Return (x, y) of the center of cell containing provided text 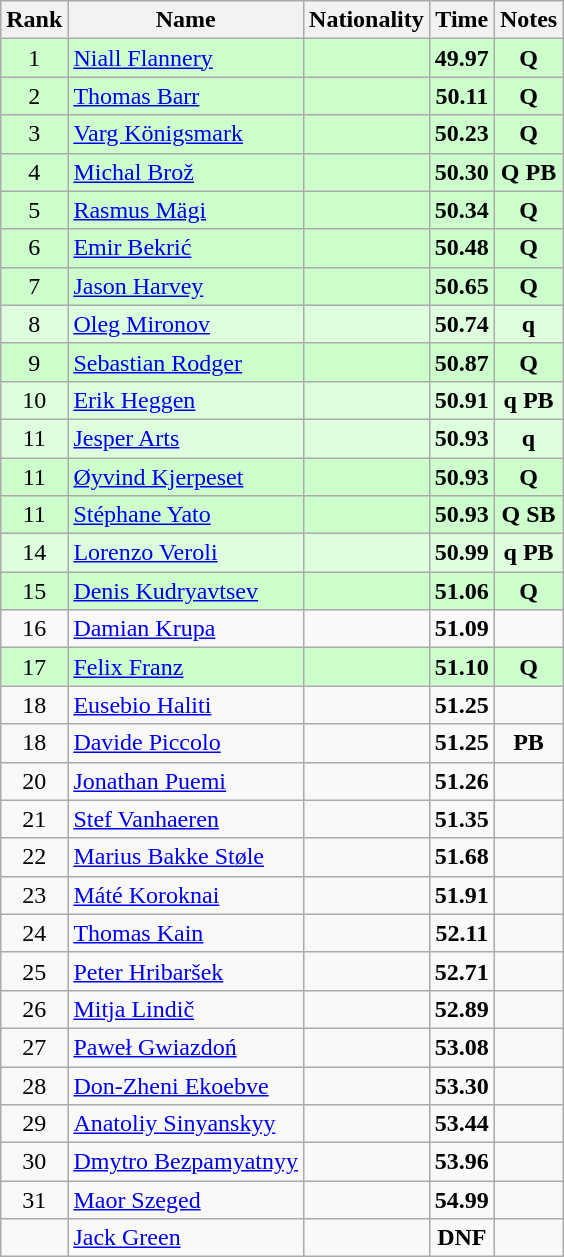
26 (34, 1009)
Sebastian Rodger (186, 362)
22 (34, 857)
Stéphane Yato (186, 515)
28 (34, 1085)
50.23 (462, 134)
Paweł Gwiazdoń (186, 1047)
Thomas Kain (186, 933)
Davide Piccolo (186, 743)
Q SB (528, 515)
Anatoliy Sinyanskyy (186, 1124)
Time (462, 20)
PB (528, 743)
Dmytro Bezpamyatnyy (186, 1162)
Nationality (367, 20)
51.09 (462, 629)
49.97 (462, 58)
10 (34, 400)
7 (34, 286)
Name (186, 20)
51.10 (462, 667)
Rasmus Mägi (186, 210)
51.06 (462, 591)
50.34 (462, 210)
53.30 (462, 1085)
Erik Heggen (186, 400)
30 (34, 1162)
9 (34, 362)
Don-Zheni Ekoebve (186, 1085)
27 (34, 1047)
Rank (34, 20)
Jonathan Puemi (186, 781)
Lorenzo Veroli (186, 553)
24 (34, 933)
Stef Vanhaeren (186, 819)
21 (34, 819)
2 (34, 96)
Øyvind Kjerpeset (186, 477)
14 (34, 553)
51.68 (462, 857)
Q PB (528, 172)
Denis Kudryavtsev (186, 591)
Peter Hribaršek (186, 971)
53.44 (462, 1124)
8 (34, 324)
53.96 (462, 1162)
51.35 (462, 819)
Varg Königsmark (186, 134)
6 (34, 248)
50.74 (462, 324)
20 (34, 781)
5 (34, 210)
25 (34, 971)
Máté Koroknai (186, 895)
50.30 (462, 172)
50.99 (462, 553)
Emir Bekrić (186, 248)
Jason Harvey (186, 286)
DNF (462, 1238)
50.48 (462, 248)
Felix Franz (186, 667)
52.71 (462, 971)
Eusebio Haliti (186, 705)
53.08 (462, 1047)
50.11 (462, 96)
Thomas Barr (186, 96)
Oleg Mironov (186, 324)
1 (34, 58)
Notes (528, 20)
Niall Flannery (186, 58)
Damian Krupa (186, 629)
Jack Green (186, 1238)
Marius Bakke Støle (186, 857)
51.26 (462, 781)
54.99 (462, 1200)
15 (34, 591)
17 (34, 667)
Mitja Lindič (186, 1009)
16 (34, 629)
31 (34, 1200)
29 (34, 1124)
50.87 (462, 362)
3 (34, 134)
50.65 (462, 286)
51.91 (462, 895)
Michal Brož (186, 172)
Maor Szeged (186, 1200)
52.89 (462, 1009)
52.11 (462, 933)
Jesper Arts (186, 438)
4 (34, 172)
23 (34, 895)
50.91 (462, 400)
